Locate the cell with the specified text and output its (x, y) center coordinate. 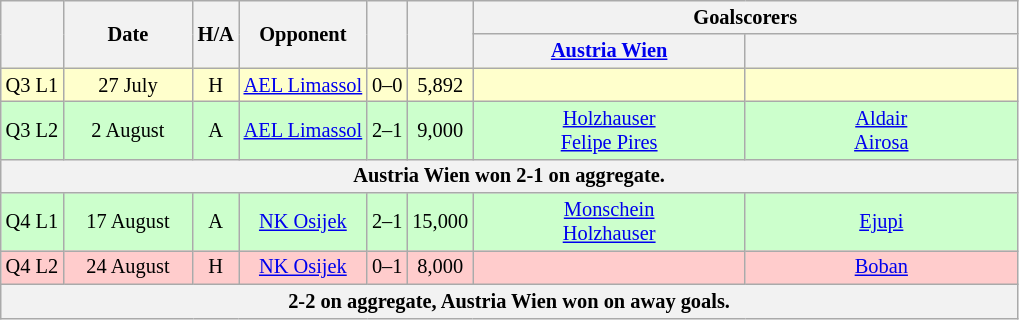
Q3 L1 (32, 85)
Holzhauser Felipe Pires (609, 130)
Ejupi (881, 222)
Aldair Airosa (881, 130)
9,000 (440, 130)
0–1 (387, 267)
Austria Wien won 2-1 on aggregate. (510, 176)
Q3 L2 (32, 130)
Monschein Holzhauser (609, 222)
H/A (216, 34)
Opponent (303, 34)
2-2 on aggregate, Austria Wien won on away goals. (510, 301)
Q4 L2 (32, 267)
24 August (128, 267)
27 July (128, 85)
8,000 (440, 267)
15,000 (440, 222)
Austria Wien (609, 51)
Date (128, 34)
17 August (128, 222)
0–0 (387, 85)
Goalscorers (745, 17)
Q4 L1 (32, 222)
5,892 (440, 85)
Boban (881, 267)
2 August (128, 130)
